From the cell containing the given text, extract its center point as (X, Y) coordinate. 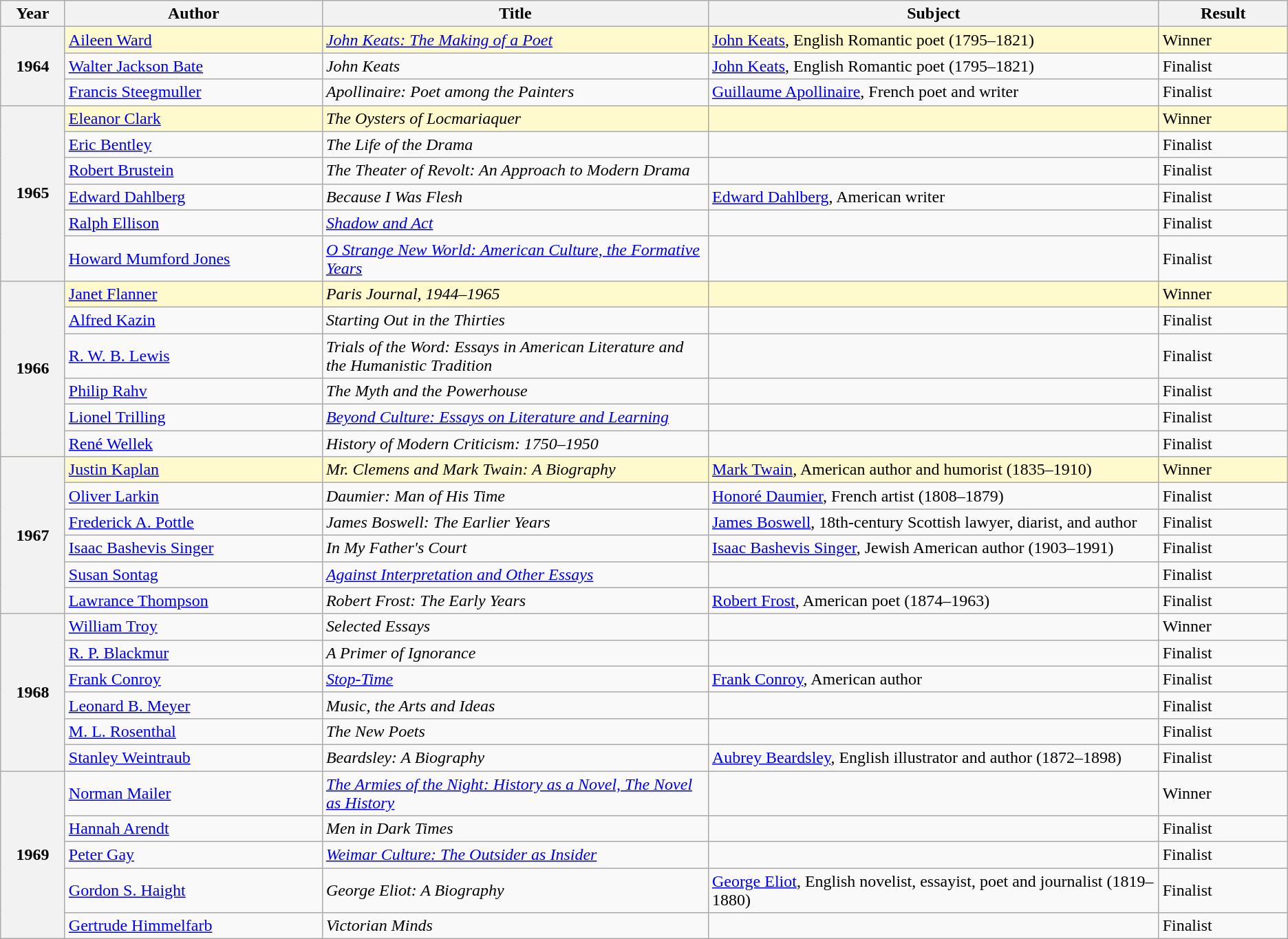
Robert Frost, American poet (1874–1963) (933, 601)
Eric Bentley (193, 144)
Isaac Bashevis Singer, Jewish American author (1903–1991) (933, 548)
Robert Frost: The Early Years (515, 601)
A Primer of Ignorance (515, 653)
1964 (33, 66)
Shadow and Act (515, 223)
Oliver Larkin (193, 496)
Leonard B. Meyer (193, 705)
Philip Rahv (193, 391)
Frederick A. Pottle (193, 522)
Author (193, 14)
Trials of the Word: Essays in American Literature and the Humanistic Tradition (515, 355)
George Eliot: A Biography (515, 890)
Paris Journal, 1944–1965 (515, 294)
Howard Mumford Jones (193, 259)
Mr. Clemens and Mark Twain: A Biography (515, 470)
Title (515, 14)
History of Modern Criticism: 1750–1950 (515, 444)
Result (1223, 14)
Norman Mailer (193, 792)
Mark Twain, American author and humorist (1835–1910) (933, 470)
Edward Dahlberg (193, 197)
James Boswell, 18th-century Scottish lawyer, diarist, and author (933, 522)
Robert Brustein (193, 171)
1968 (33, 692)
Music, the Arts and Ideas (515, 705)
Guillaume Apollinaire, French poet and writer (933, 92)
1966 (33, 369)
Susan Sontag (193, 574)
Aubrey Beardsley, English illustrator and author (1872–1898) (933, 757)
Year (33, 14)
Walter Jackson Bate (193, 66)
James Boswell: The Earlier Years (515, 522)
1965 (33, 193)
Edward Dahlberg, American writer (933, 197)
Stanley Weintraub (193, 757)
Hannah Arendt (193, 829)
William Troy (193, 627)
M. L. Rosenthal (193, 731)
Starting Out in the Thirties (515, 320)
John Keats: The Making of a Poet (515, 40)
1969 (33, 854)
Because I Was Flesh (515, 197)
George Eliot, English novelist, essayist, poet and journalist (1819–1880) (933, 890)
Lionel Trilling (193, 418)
Men in Dark Times (515, 829)
Isaac Bashevis Singer (193, 548)
Subject (933, 14)
The New Poets (515, 731)
Ralph Ellison (193, 223)
Daumier: Man of His Time (515, 496)
Gertrude Himmelfarb (193, 926)
Selected Essays (515, 627)
Lawrance Thompson (193, 601)
Eleanor Clark (193, 118)
Honoré Daumier, French artist (1808–1879) (933, 496)
Beardsley: A Biography (515, 757)
R. W. B. Lewis (193, 355)
Victorian Minds (515, 926)
The Myth and the Powerhouse (515, 391)
Beyond Culture: Essays on Literature and Learning (515, 418)
The Theater of Revolt: An Approach to Modern Drama (515, 171)
Frank Conroy, American author (933, 679)
Janet Flanner (193, 294)
Gordon S. Haight (193, 890)
Weimar Culture: The Outsider as Insider (515, 855)
1967 (33, 535)
The Oysters of Locmariaquer (515, 118)
Stop-Time (515, 679)
The Armies of the Night: History as a Novel, The Novel as History (515, 792)
In My Father's Court (515, 548)
Alfred Kazin (193, 320)
Frank Conroy (193, 679)
Justin Kaplan (193, 470)
Francis Steegmuller (193, 92)
O Strange New World: American Culture, the Formative Years (515, 259)
René Wellek (193, 444)
R. P. Blackmur (193, 653)
Apollinaire: Poet among the Painters (515, 92)
Aileen Ward (193, 40)
The Life of the Drama (515, 144)
Against Interpretation and Other Essays (515, 574)
John Keats (515, 66)
Peter Gay (193, 855)
